Determine the [X, Y] coordinate at the center of the cell enclosing the given text.  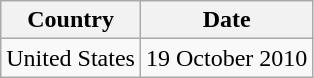
19 October 2010 [226, 58]
Country [71, 20]
United States [71, 58]
Date [226, 20]
